Return the (x, y) coordinate for the center point of the cell that contains the specified text.  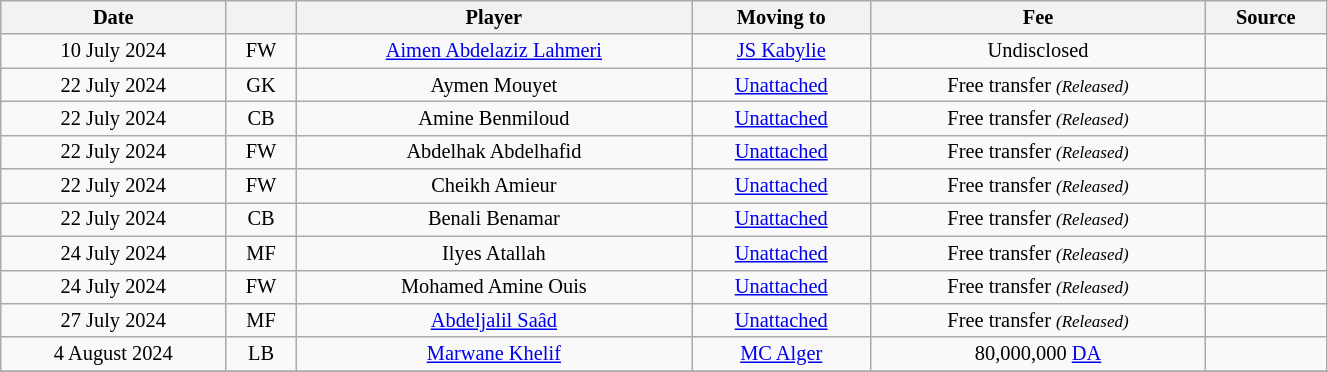
80,000,000 DA (1038, 354)
Fee (1038, 17)
Ilyes Atallah (494, 253)
27 July 2024 (114, 320)
Benali Benamar (494, 219)
Mohamed Amine Ouis (494, 287)
Date (114, 17)
LB (261, 354)
Aymen Mouyet (494, 85)
Player (494, 17)
Marwane Khelif (494, 354)
MC Alger (782, 354)
4 August 2024 (114, 354)
GK (261, 85)
Amine Benmiloud (494, 118)
Aimen Abdelaziz Lahmeri (494, 51)
Moving to (782, 17)
Abdeljalil Saâd (494, 320)
Cheikh Amieur (494, 186)
Undisclosed (1038, 51)
10 July 2024 (114, 51)
JS Kabylie (782, 51)
Source (1266, 17)
Abdelhak Abdelhafid (494, 152)
